Pinpoint the cell where the given text exists, returning its [x, y] midpoint coordinate. 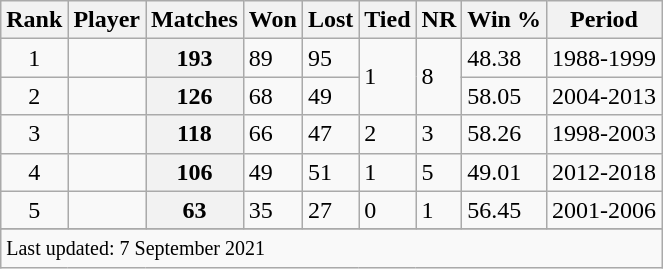
126 [195, 96]
47 [330, 134]
NR [439, 20]
118 [195, 134]
2012-2018 [604, 172]
49.01 [504, 172]
193 [195, 58]
27 [330, 210]
Tied [388, 20]
1998-2003 [604, 134]
Win % [504, 20]
Matches [195, 20]
58.05 [504, 96]
95 [330, 58]
2001-2006 [604, 210]
Rank [34, 20]
56.45 [504, 210]
35 [272, 210]
58.26 [504, 134]
Period [604, 20]
106 [195, 172]
Last updated: 7 September 2021 [332, 248]
2004-2013 [604, 96]
Lost [330, 20]
8 [439, 77]
66 [272, 134]
Player [107, 20]
63 [195, 210]
Won [272, 20]
51 [330, 172]
48.38 [504, 58]
89 [272, 58]
0 [388, 210]
4 [34, 172]
1988-1999 [604, 58]
68 [272, 96]
